Provide the (X, Y) coordinate of the cell's center where the given text is located.  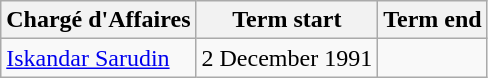
Iskandar Sarudin (98, 58)
Term start (287, 20)
Chargé d'Affaires (98, 20)
Term end (433, 20)
2 December 1991 (287, 58)
